Pinpoint the cell where the given text exists, returning its [X, Y] midpoint coordinate. 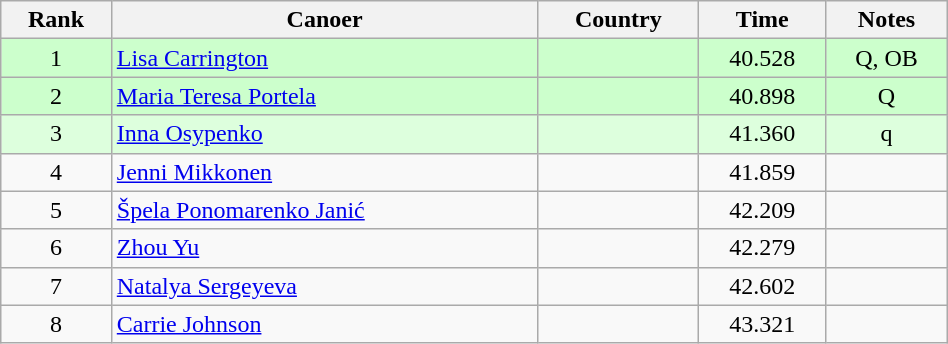
1 [56, 58]
Time [762, 20]
Špela Ponomarenko Janić [324, 210]
3 [56, 134]
40.898 [762, 96]
40.528 [762, 58]
Rank [56, 20]
Lisa Carrington [324, 58]
43.321 [762, 324]
Maria Teresa Portela [324, 96]
6 [56, 248]
Canoer [324, 20]
Natalya Sergeyeva [324, 286]
Q [887, 96]
Zhou Yu [324, 248]
Notes [887, 20]
2 [56, 96]
4 [56, 172]
42.279 [762, 248]
Inna Osypenko [324, 134]
5 [56, 210]
42.602 [762, 286]
8 [56, 324]
Country [618, 20]
41.360 [762, 134]
Jenni Mikkonen [324, 172]
q [887, 134]
41.859 [762, 172]
7 [56, 286]
42.209 [762, 210]
Carrie Johnson [324, 324]
Q, OB [887, 58]
